Return the [X, Y] coordinate for the center point of the cell that contains the specified text.  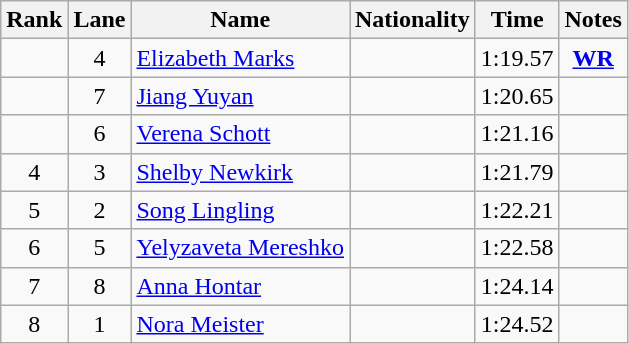
1:24.52 [517, 324]
1:20.65 [517, 96]
3 [100, 172]
1:21.79 [517, 172]
2 [100, 210]
Nora Meister [240, 324]
1:22.58 [517, 248]
Lane [100, 20]
1:24.14 [517, 286]
Yelyzaveta Mereshko [240, 248]
Song Lingling [240, 210]
Anna Hontar [240, 286]
WR [593, 58]
Jiang Yuyan [240, 96]
1:22.21 [517, 210]
Name [240, 20]
Time [517, 20]
Elizabeth Marks [240, 58]
1 [100, 324]
Rank [34, 20]
Shelby Newkirk [240, 172]
Verena Schott [240, 134]
1:21.16 [517, 134]
Notes [593, 20]
Nationality [413, 20]
1:19.57 [517, 58]
